Extract the (x, y) coordinate from the center of the cell holding the provided text.  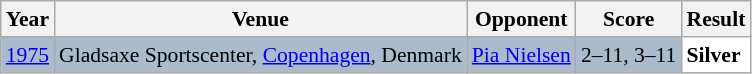
Venue (260, 19)
Gladsaxe Sportscenter, Copenhagen, Denmark (260, 55)
Result (716, 19)
1975 (28, 55)
Year (28, 19)
Pia Nielsen (522, 55)
2–11, 3–11 (629, 55)
Opponent (522, 19)
Score (629, 19)
Silver (716, 55)
